Return (X, Y) of the center of cell containing provided text 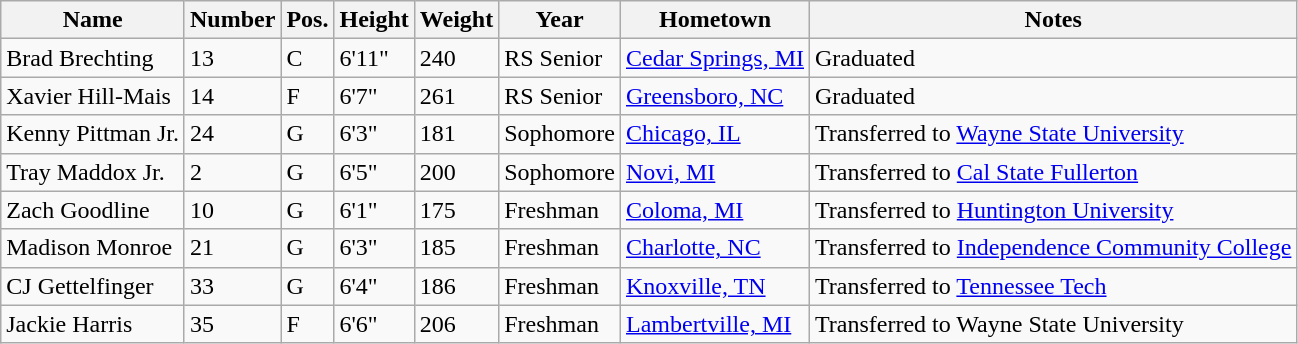
Tray Maddox Jr. (93, 172)
Coloma, MI (714, 210)
24 (232, 134)
2 (232, 172)
Kenny Pittman Jr. (93, 134)
Year (560, 20)
Novi, MI (714, 172)
6'5" (374, 172)
Weight (456, 20)
13 (232, 58)
Hometown (714, 20)
6'1" (374, 210)
CJ Gettelfinger (93, 286)
6'4" (374, 286)
200 (456, 172)
14 (232, 96)
Chicago, IL (714, 134)
Height (374, 20)
Xavier Hill-Mais (93, 96)
Brad Brechting (93, 58)
186 (456, 286)
Name (93, 20)
C (308, 58)
Pos. (308, 20)
Jackie Harris (93, 324)
181 (456, 134)
185 (456, 248)
Madison Monroe (93, 248)
35 (232, 324)
Knoxville, TN (714, 286)
Charlotte, NC (714, 248)
175 (456, 210)
33 (232, 286)
6'11" (374, 58)
240 (456, 58)
Notes (1054, 20)
21 (232, 248)
Transferred to Cal State Fullerton (1054, 172)
Lambertville, MI (714, 324)
Cedar Springs, MI (714, 58)
10 (232, 210)
Transferred to Huntington University (1054, 210)
Number (232, 20)
6'6" (374, 324)
Transferred to Independence Community College (1054, 248)
6'7" (374, 96)
261 (456, 96)
206 (456, 324)
Transferred to Tennessee Tech (1054, 286)
Zach Goodline (93, 210)
Greensboro, NC (714, 96)
